Scan for the cell matching the given text and deliver its (x, y) coordinate at center. 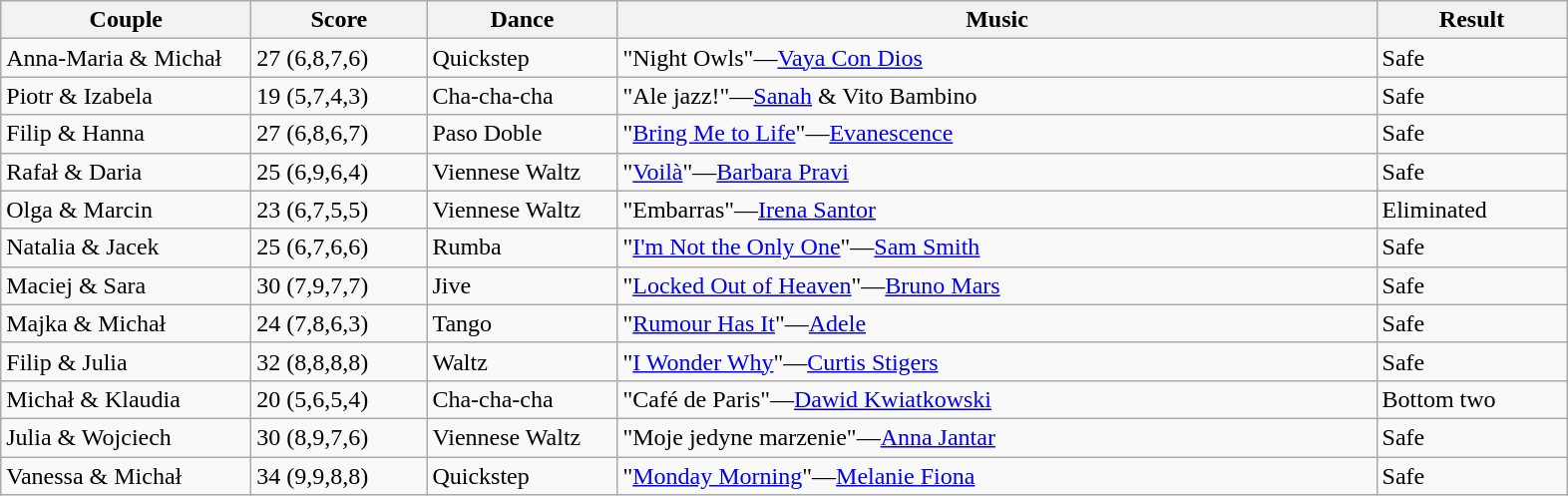
30 (7,9,7,7) (339, 285)
34 (9,9,8,8) (339, 476)
Score (339, 20)
"Café de Paris"—Dawid Kwiatkowski (997, 399)
Natalia & Jacek (126, 248)
"Locked Out of Heaven"—Bruno Mars (997, 285)
Julia & Wojciech (126, 437)
"Ale jazz!"—Sanah & Vito Bambino (997, 96)
Piotr & Izabela (126, 96)
30 (8,9,7,6) (339, 437)
"Voilà"—Barbara Pravi (997, 172)
Maciej & Sara (126, 285)
"Bring Me to Life"—Evanescence (997, 134)
Anna-Maria & Michał (126, 58)
32 (8,8,8,8) (339, 361)
"I'm Not the Only One"—Sam Smith (997, 248)
Result (1472, 20)
Couple (126, 20)
Filip & Hanna (126, 134)
"Moje jedyne marzenie"—Anna Jantar (997, 437)
23 (6,7,5,5) (339, 210)
25 (6,7,6,6) (339, 248)
Michał & Klaudia (126, 399)
Rumba (523, 248)
Music (997, 20)
Eliminated (1472, 210)
Filip & Julia (126, 361)
Jive (523, 285)
19 (5,7,4,3) (339, 96)
25 (6,9,6,4) (339, 172)
"Embarras"—Irena Santor (997, 210)
27 (6,8,7,6) (339, 58)
27 (6,8,6,7) (339, 134)
Bottom two (1472, 399)
Waltz (523, 361)
"Rumour Has It"—Adele (997, 323)
"I Wonder Why"—Curtis Stigers (997, 361)
Olga & Marcin (126, 210)
Paso Doble (523, 134)
Majka & Michał (126, 323)
Dance (523, 20)
"Night Owls"—Vaya Con Dios (997, 58)
20 (5,6,5,4) (339, 399)
24 (7,8,6,3) (339, 323)
Rafał & Daria (126, 172)
Tango (523, 323)
"Monday Morning"—Melanie Fiona (997, 476)
Vanessa & Michał (126, 476)
